Return the (x, y) coordinate for the center point of the cell that contains the specified text.  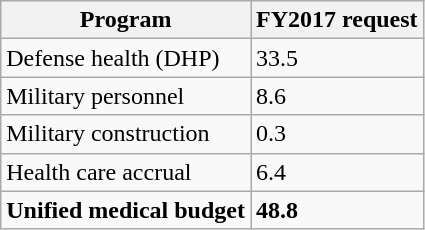
Program (126, 20)
33.5 (336, 58)
Unified medical budget (126, 210)
48.8 (336, 210)
Defense health (DHP) (126, 58)
FY2017 request (336, 20)
8.6 (336, 96)
6.4 (336, 172)
Military construction (126, 134)
Health care accrual (126, 172)
0.3 (336, 134)
Military personnel (126, 96)
